Search for the cell housing the specified text and yield its (X, Y) center coordinate. 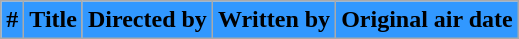
Title (54, 20)
Directed by (147, 20)
# (12, 20)
Written by (274, 20)
Original air date (428, 20)
